Find where the given text appears and provide that cell's center as (X, Y) coordinate. 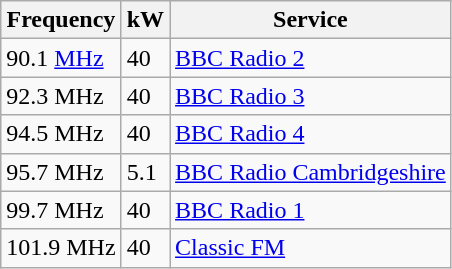
BBC Radio Cambridgeshire (311, 172)
BBC Radio 2 (311, 58)
92.3 MHz (61, 96)
Service (311, 20)
90.1 MHz (61, 58)
99.7 MHz (61, 210)
BBC Radio 1 (311, 210)
94.5 MHz (61, 134)
kW (145, 20)
BBC Radio 3 (311, 96)
5.1 (145, 172)
Frequency (61, 20)
95.7 MHz (61, 172)
BBC Radio 4 (311, 134)
Classic FM (311, 248)
101.9 MHz (61, 248)
